Identify which cell holds the provided text, then report its [X, Y] central coordinate. 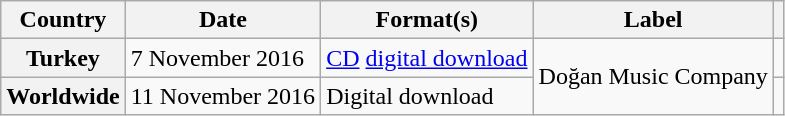
Country [63, 20]
Label [653, 20]
11 November 2016 [222, 96]
7 November 2016 [222, 58]
Turkey [63, 58]
Digital download [427, 96]
Worldwide [63, 96]
Date [222, 20]
Format(s) [427, 20]
Doğan Music Company [653, 77]
CD digital download [427, 58]
